Provide the (x, y) coordinate of the cell's center where the given text is located.  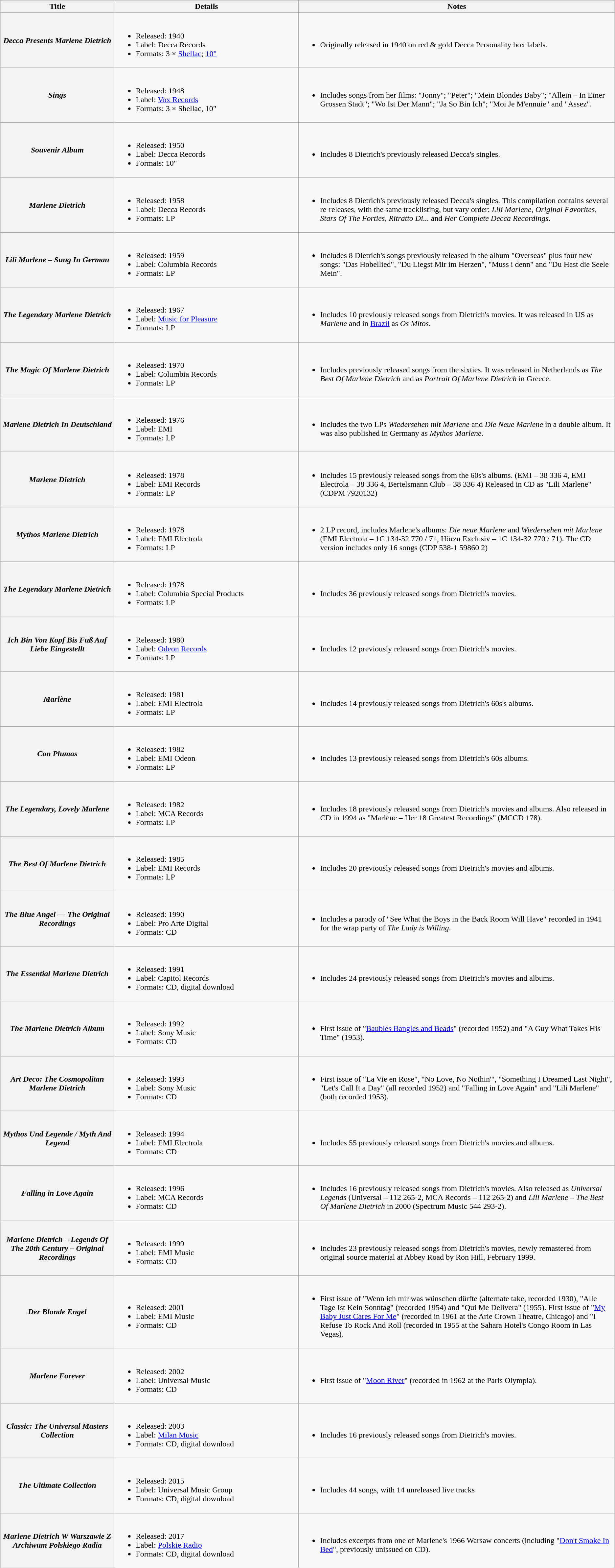
Notes (457, 7)
Released: 1948Label: Vox RecordsFormats: 3 × Shellac, 10" (206, 95)
Released: 1992Label: Sony MusicFormats: CD (206, 1029)
Lili Marlene – Sung In German (57, 260)
Released: 1980Label: Odeon RecordsFormats: LP (206, 644)
Mythos Marlene Dietrich (57, 534)
Released: 2017Label: Polskie RadioFormats: CD, digital download (206, 1541)
Includes 8 Dietrich's previously released Decca's singles. (457, 150)
Released: 2015Label: Universal Music GroupFormats: CD, digital download (206, 1486)
Decca Presents Marlene Dietrich (57, 40)
The Legendary, Lovely Marlene (57, 809)
Released: 1999Label: EMI MusicFormats: CD (206, 1248)
Released: 2003Label: Milan MusicFormats: CD, digital download (206, 1430)
Includes 12 previously released songs from Dietrich's movies. (457, 644)
Released: 1970Label: Columbia RecordsFormats: LP (206, 369)
Der Blonde Engel (57, 1312)
Sings (57, 95)
Souvenir Album (57, 150)
Includes excerpts from one of Marlene's 1966 Warsaw concerts (including "Don't Smoke In Bed", previously unissued on CD). (457, 1541)
Classic: The Universal Masters Collection (57, 1430)
Includes 55 previously released songs from Dietrich's movies and albums. (457, 1138)
Released: 1982Label: EMI OdeonFormats: LP (206, 754)
Released: 1976Label: EMIFormats: LP (206, 425)
Released: 2002Label: Universal MusicFormats: CD (206, 1376)
Includes 24 previously released songs from Dietrich's movies and albums. (457, 973)
Released: 1958Label: Decca RecordsFormats: LP (206, 205)
Con Plumas (57, 754)
The Best Of Marlene Dietrich (57, 864)
Includes 20 previously released songs from Dietrich's movies and albums. (457, 864)
Includes 13 previously released songs from Dietrich's 60s albums. (457, 754)
Released: 1985Label: EMI RecordsFormats: LP (206, 864)
Released: 1940Label: Decca RecordsFormats: 3 × Shellac; 10" (206, 40)
Released: 1990Label: Pro Arte DigitalFormats: CD (206, 919)
Art Deco: The Cosmopolitan Marlene Dietrich (57, 1083)
Marlene Dietrich – Legends Of The 20th Century – Original Recordings (57, 1248)
Details (206, 7)
Originally released in 1940 on red & gold Decca Personality box labels. (457, 40)
Released: 1967Label: Music for PleasureFormats: LP (206, 315)
Falling in Love Again (57, 1193)
The Essential Marlene Dietrich (57, 973)
Includes the two LPs Wiedersehen mit Marlene and Die Neue Marlene in a double album. It was also published in Germany as Mythos Marlene. (457, 425)
Released: 1994Label: EMI ElectrolaFormats: CD (206, 1138)
Marlene Dietrich In Deutschland (57, 425)
Includes 44 songs, with 14 unreleased live tracks (457, 1486)
First issue of "Baubles Bangles and Beads" (recorded 1952) and "A Guy What Takes His Time" (1953). (457, 1029)
First issue of "Moon River" (recorded in 1962 at the Paris Olympia). (457, 1376)
Ich Bin Von Kopf Bis Fuß Auf Liebe Eingestellt (57, 644)
Released: 1978Label: EMI ElectrolaFormats: LP (206, 534)
Released: 1978Label: Columbia Special ProductsFormats: LP (206, 589)
The Ultimate Collection (57, 1486)
Released: 1991Label: Capitol RecordsFormats: CD, digital download (206, 973)
Released: 1982Label: MCA RecordsFormats: LP (206, 809)
Released: 1950Label: Decca RecordsFormats: 10" (206, 150)
The Marlene Dietrich Album (57, 1029)
Marlène (57, 699)
Marlene Forever (57, 1376)
Released: 1981Label: EMI ElectrolaFormats: LP (206, 699)
Released: 2001Label: EMI MusicFormats: CD (206, 1312)
Mythos Und Legende / Myth And Legend (57, 1138)
Includes 10 previously released songs from Dietrich's movies. It was released in US as Marlene and in Brazil as Os Mitos. (457, 315)
The Magic Of Marlene Dietrich (57, 369)
Released: 1959Label: Columbia RecordsFormats: LP (206, 260)
Includes 16 previously released songs from Dietrich's movies. (457, 1430)
Includes 14 previously released songs from Dietrich's 60s's albums. (457, 699)
Released: 1993Label: Sony MusicFormats: CD (206, 1083)
Title (57, 7)
Released: 1996Label: MCA RecordsFormats: CD (206, 1193)
Includes a parody of "See What the Boys in the Back Room Will Have" recorded in 1941 for the wrap party of The Lady is Willing. (457, 919)
The Blue Angel — The Original Recordings (57, 919)
Marlene Dietrich W Warszawie Z Archiwum Polskiego Radia (57, 1541)
Released: 1978Label: EMI RecordsFormats: LP (206, 479)
Includes 36 previously released songs from Dietrich's movies. (457, 589)
